Determine the [X, Y] coordinate at the center of the cell enclosing the given text.  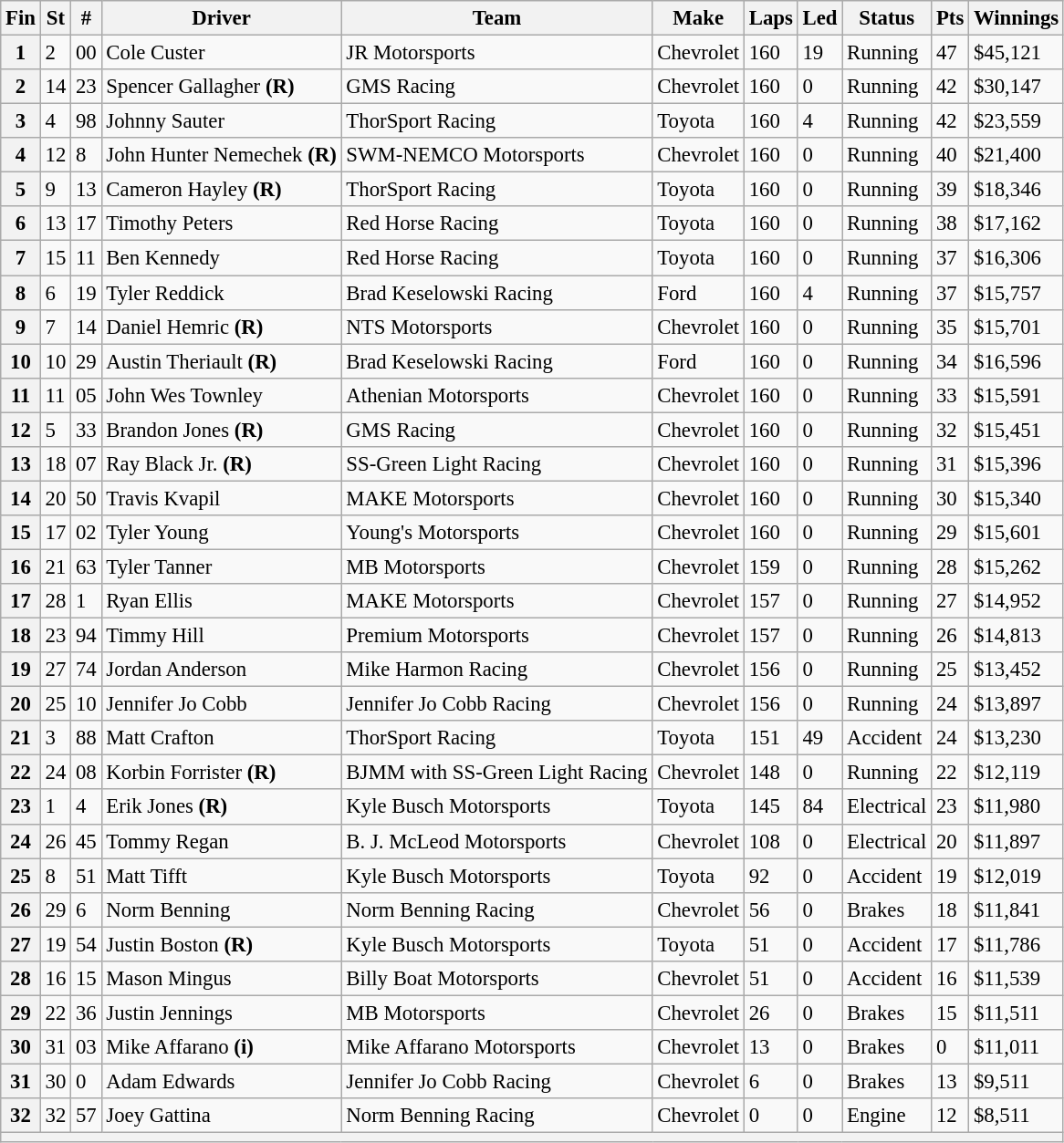
Mike Affarano Motorsports [496, 1047]
Timmy Hill [221, 636]
Laps [770, 18]
108 [770, 841]
NTS Motorsports [496, 327]
$8,511 [1017, 1116]
Matt Tifft [221, 876]
Ryan Ellis [221, 601]
57 [86, 1116]
$11,786 [1017, 944]
$14,813 [1017, 636]
56 [770, 909]
Jordan Anderson [221, 670]
Erik Jones (R) [221, 807]
Tyler Reddick [221, 293]
145 [770, 807]
BJMM with SS-Green Light Racing [496, 773]
St [55, 18]
Korbin Forrister (R) [221, 773]
B. J. McLeod Motorsports [496, 841]
03 [86, 1047]
Young's Motorsports [496, 533]
$13,897 [1017, 704]
$45,121 [1017, 53]
Travis Kvapil [221, 498]
02 [86, 533]
$15,340 [1017, 498]
34 [951, 361]
Justin Boston (R) [221, 944]
Engine [887, 1116]
$15,701 [1017, 327]
$23,559 [1017, 121]
$15,601 [1017, 533]
94 [86, 636]
$11,511 [1017, 1013]
$12,019 [1017, 876]
84 [819, 807]
Athenian Motorsports [496, 395]
35 [951, 327]
$15,757 [1017, 293]
47 [951, 53]
Tommy Regan [221, 841]
08 [86, 773]
Timothy Peters [221, 223]
$11,841 [1017, 909]
Team [496, 18]
Driver [221, 18]
Justin Jennings [221, 1013]
$18,346 [1017, 190]
07 [86, 464]
Jennifer Jo Cobb [221, 704]
$9,511 [1017, 1081]
$12,119 [1017, 773]
Make [698, 18]
Johnny Sauter [221, 121]
Brandon Jones (R) [221, 430]
Matt Crafton [221, 738]
$11,539 [1017, 979]
Mike Affarano (i) [221, 1047]
54 [86, 944]
SWM-NEMCO Motorsports [496, 155]
05 [86, 395]
Mike Harmon Racing [496, 670]
Pts [951, 18]
88 [86, 738]
$14,952 [1017, 601]
Status [887, 18]
148 [770, 773]
$11,897 [1017, 841]
Joey Gattina [221, 1116]
John Wes Townley [221, 395]
$13,230 [1017, 738]
$16,596 [1017, 361]
Tyler Tanner [221, 566]
Ben Kennedy [221, 258]
Ray Black Jr. (R) [221, 464]
Premium Motorsports [496, 636]
Cole Custer [221, 53]
$16,306 [1017, 258]
98 [86, 121]
$11,011 [1017, 1047]
Adam Edwards [221, 1081]
Cameron Hayley (R) [221, 190]
Daniel Hemric (R) [221, 327]
Austin Theriault (R) [221, 361]
00 [86, 53]
39 [951, 190]
JR Motorsports [496, 53]
Norm Benning [221, 909]
74 [86, 670]
159 [770, 566]
# [86, 18]
$17,162 [1017, 223]
40 [951, 155]
$21,400 [1017, 155]
92 [770, 876]
John Hunter Nemechek (R) [221, 155]
$15,396 [1017, 464]
$15,591 [1017, 395]
Spencer Gallagher (R) [221, 87]
$11,980 [1017, 807]
38 [951, 223]
50 [86, 498]
$15,262 [1017, 566]
Tyler Young [221, 533]
Led [819, 18]
$30,147 [1017, 87]
$15,451 [1017, 430]
SS-Green Light Racing [496, 464]
$13,452 [1017, 670]
45 [86, 841]
Fin [21, 18]
49 [819, 738]
36 [86, 1013]
Winnings [1017, 18]
63 [86, 566]
151 [770, 738]
Billy Boat Motorsports [496, 979]
Mason Mingus [221, 979]
